Output the [x, y] coordinate of the center of the cell containing the given text.  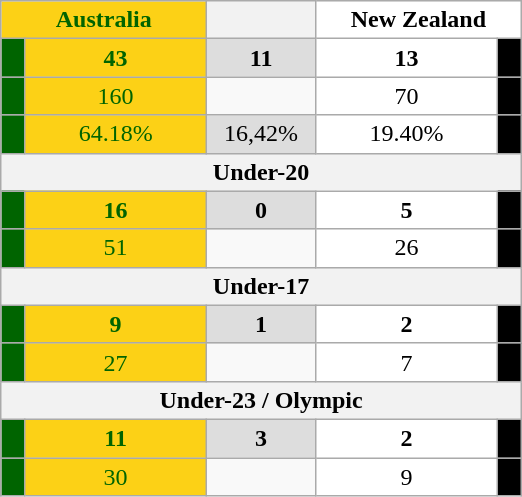
7 [406, 362]
30 [115, 477]
13 [406, 58]
3 [262, 438]
1 [262, 324]
43 [115, 58]
5 [406, 210]
16 [115, 210]
0 [262, 210]
New Zealand [418, 20]
16,42% [262, 134]
70 [406, 96]
Under-17 [262, 286]
64.18% [115, 134]
Under-23 / Olympic [262, 400]
160 [115, 96]
Under-20 [262, 172]
27 [115, 362]
26 [406, 248]
19.40% [406, 134]
Australia [104, 20]
51 [115, 248]
